For the text-containing cell, return its midpoint in (X, Y) coordinate format. 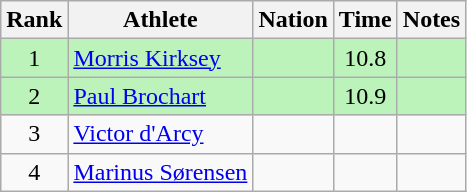
1 (34, 58)
3 (34, 134)
Rank (34, 20)
Paul Brochart (160, 96)
10.8 (365, 58)
Morris Kirksey (160, 58)
Marinus Sørensen (160, 172)
Athlete (160, 20)
2 (34, 96)
Victor d'Arcy (160, 134)
Time (365, 20)
10.9 (365, 96)
Notes (431, 20)
Nation (293, 20)
4 (34, 172)
